Detect which cell encompasses the target text, then output its (x, y) center coordinate. 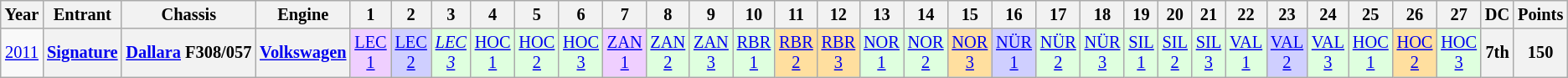
17 (1059, 14)
18 (1102, 14)
7th (1498, 53)
SIL2 (1175, 53)
11 (796, 14)
LEC2 (411, 53)
NÜR1 (1014, 53)
NOR2 (926, 53)
19 (1141, 14)
1 (370, 14)
Chassis (188, 14)
NÜR3 (1102, 53)
ZAN1 (625, 53)
ZAN2 (668, 53)
VAL2 (1287, 53)
NOR1 (881, 53)
2 (411, 14)
20 (1175, 14)
LEC1 (370, 53)
SIL1 (1141, 53)
VAL3 (1328, 53)
2011 (22, 53)
ZAN3 (711, 53)
Points (1540, 14)
150 (1540, 53)
5 (538, 14)
15 (970, 14)
4 (493, 14)
9 (711, 14)
24 (1328, 14)
8 (668, 14)
6 (581, 14)
14 (926, 14)
26 (1416, 14)
23 (1287, 14)
25 (1370, 14)
SIL3 (1209, 53)
13 (881, 14)
RBR2 (796, 53)
22 (1246, 14)
NÜR2 (1059, 53)
10 (754, 14)
Entrant (82, 14)
DC (1498, 14)
Year (22, 14)
LEC3 (451, 53)
RBR1 (754, 53)
16 (1014, 14)
27 (1459, 14)
VAL1 (1246, 53)
Volkswagen (303, 53)
Dallara F308/057 (188, 53)
Signature (82, 53)
3 (451, 14)
NOR3 (970, 53)
Engine (303, 14)
RBR3 (838, 53)
21 (1209, 14)
12 (838, 14)
7 (625, 14)
